Locate the cell with the specified text and output its [X, Y] center coordinate. 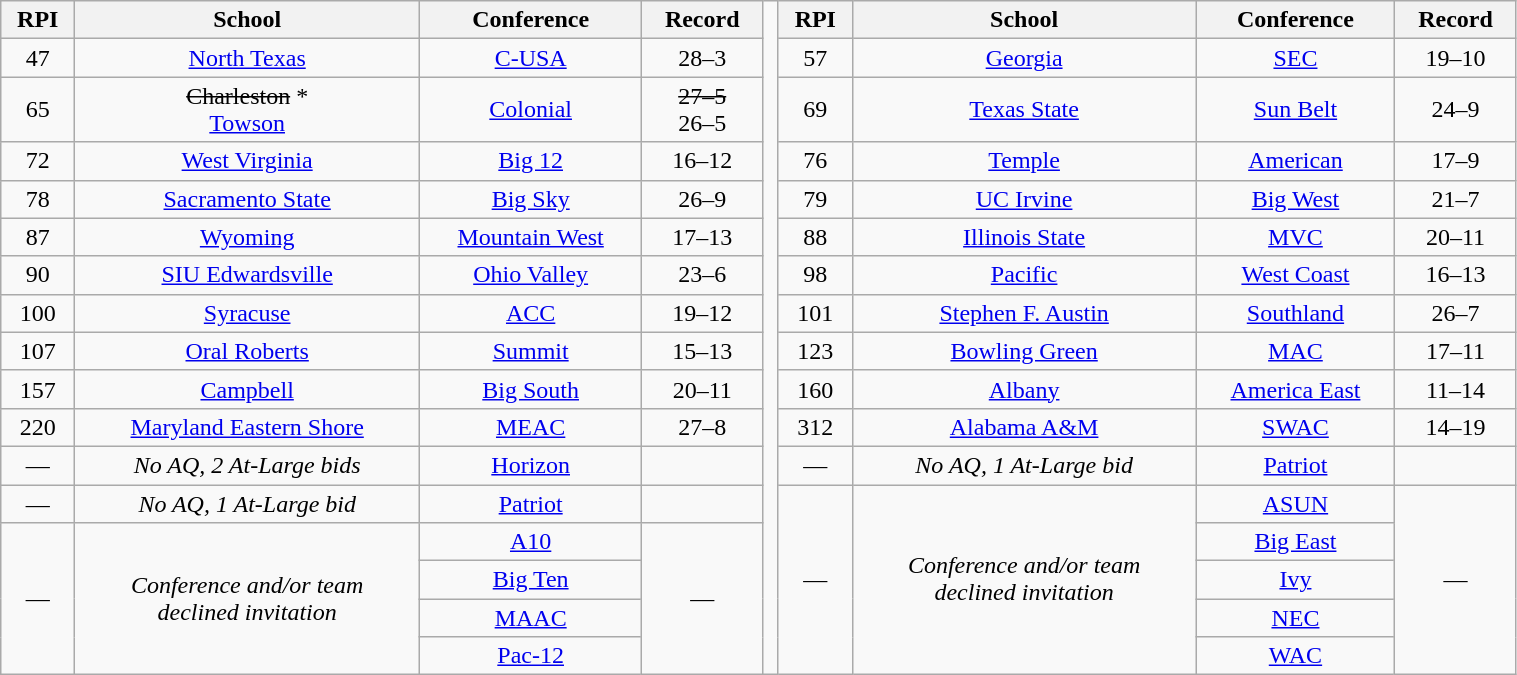
21–7 [1456, 199]
American [1296, 161]
Big Sky [531, 199]
Bowling Green [1024, 351]
MAC [1296, 351]
79 [815, 199]
Georgia [1024, 58]
100 [38, 313]
19–10 [1456, 58]
SIU Edwardsville [248, 275]
90 [38, 275]
West Coast [1296, 275]
Wyoming [248, 237]
26–9 [702, 199]
Texas State [1024, 110]
NEC [1296, 618]
North Texas [248, 58]
Summit [531, 351]
Charleston *Towson [248, 110]
Alabama A&M [1024, 427]
101 [815, 313]
Southland [1296, 313]
SWAC [1296, 427]
West Virginia [248, 161]
WAC [1296, 656]
17–9 [1456, 161]
Ivy [1296, 580]
C-USA [531, 58]
88 [815, 237]
Horizon [531, 465]
11–14 [1456, 389]
Ohio Valley [531, 275]
24–9 [1456, 110]
27–526–5 [702, 110]
Sacramento State [248, 199]
Mountain West [531, 237]
Maryland Eastern Shore [248, 427]
16–13 [1456, 275]
107 [38, 351]
47 [38, 58]
65 [38, 110]
Oral Roberts [248, 351]
ASUN [1296, 503]
28–3 [702, 58]
ACC [531, 313]
27–8 [702, 427]
Stephen F. Austin [1024, 313]
14–19 [1456, 427]
17–13 [702, 237]
Pac-12 [531, 656]
Temple [1024, 161]
57 [815, 58]
312 [815, 427]
MAAC [531, 618]
Pacific [1024, 275]
123 [815, 351]
72 [38, 161]
Sun Belt [1296, 110]
MVC [1296, 237]
69 [815, 110]
UC Irvine [1024, 199]
No AQ, 2 At-Large bids [248, 465]
Albany [1024, 389]
Campbell [248, 389]
19–12 [702, 313]
A10 [531, 542]
17–11 [1456, 351]
SEC [1296, 58]
Big South [531, 389]
98 [815, 275]
Colonial [531, 110]
Syracuse [248, 313]
157 [38, 389]
16–12 [702, 161]
87 [38, 237]
MEAC [531, 427]
78 [38, 199]
Big 12 [531, 161]
Big West [1296, 199]
America East [1296, 389]
76 [815, 161]
Big Ten [531, 580]
220 [38, 427]
26–7 [1456, 313]
Big East [1296, 542]
Illinois State [1024, 237]
160 [815, 389]
15–13 [702, 351]
23–6 [702, 275]
